Identify which cell holds the provided text, then report its (X, Y) central coordinate. 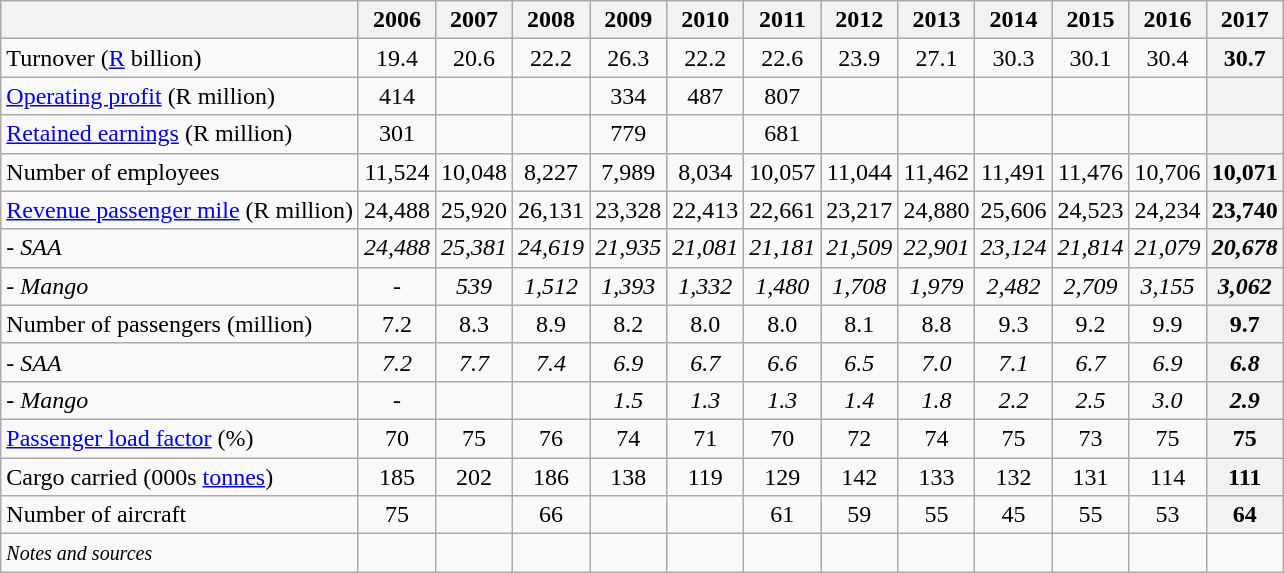
138 (628, 477)
21,509 (860, 248)
7.4 (552, 362)
1.8 (936, 400)
53 (1168, 515)
129 (782, 477)
111 (1244, 477)
27.1 (936, 58)
21,079 (1168, 248)
2017 (1244, 20)
2,482 (1014, 286)
30.1 (1090, 58)
1,708 (860, 286)
76 (552, 438)
132 (1014, 477)
61 (782, 515)
Turnover (R billion) (180, 58)
22,413 (706, 210)
45 (1014, 515)
2009 (628, 20)
24,619 (552, 248)
2,709 (1090, 286)
23,124 (1014, 248)
6.6 (782, 362)
21,081 (706, 248)
1,480 (782, 286)
6.8 (1244, 362)
20,678 (1244, 248)
114 (1168, 477)
9.7 (1244, 324)
11,476 (1090, 172)
10,706 (1168, 172)
8,227 (552, 172)
202 (474, 477)
11,491 (1014, 172)
Passenger load factor (%) (180, 438)
2013 (936, 20)
59 (860, 515)
7.0 (936, 362)
66 (552, 515)
301 (396, 134)
22,901 (936, 248)
21,814 (1090, 248)
2010 (706, 20)
Revenue passenger mile (R million) (180, 210)
21,181 (782, 248)
11,524 (396, 172)
72 (860, 438)
Number of employees (180, 172)
23,328 (628, 210)
23.9 (860, 58)
10,057 (782, 172)
23,740 (1244, 210)
21,935 (628, 248)
7.7 (474, 362)
2008 (552, 20)
71 (706, 438)
30.4 (1168, 58)
8,034 (706, 172)
8.9 (552, 324)
30.7 (1244, 58)
7,989 (628, 172)
25,606 (1014, 210)
334 (628, 96)
24,523 (1090, 210)
20.6 (474, 58)
23,217 (860, 210)
539 (474, 286)
779 (628, 134)
807 (782, 96)
2007 (474, 20)
Operating profit (R million) (180, 96)
2.9 (1244, 400)
26,131 (552, 210)
487 (706, 96)
3,062 (1244, 286)
25,920 (474, 210)
8.3 (474, 324)
Cargo carried (000s tonnes) (180, 477)
8.8 (936, 324)
19.4 (396, 58)
11,044 (860, 172)
24,234 (1168, 210)
10,048 (474, 172)
2.5 (1090, 400)
2012 (860, 20)
1,512 (552, 286)
26.3 (628, 58)
1.5 (628, 400)
9.2 (1090, 324)
22,661 (782, 210)
2011 (782, 20)
1,393 (628, 286)
9.9 (1168, 324)
Notes and sources (180, 553)
25,381 (474, 248)
30.3 (1014, 58)
6.5 (860, 362)
3.0 (1168, 400)
2016 (1168, 20)
131 (1090, 477)
10,071 (1244, 172)
Number of aircraft (180, 515)
24,880 (936, 210)
Number of passengers (million) (180, 324)
2006 (396, 20)
73 (1090, 438)
3,155 (1168, 286)
8.1 (860, 324)
8.2 (628, 324)
1,332 (706, 286)
2015 (1090, 20)
1.4 (860, 400)
64 (1244, 515)
1,979 (936, 286)
7.1 (1014, 362)
2.2 (1014, 400)
2014 (1014, 20)
681 (782, 134)
11,462 (936, 172)
133 (936, 477)
22.6 (782, 58)
Retained earnings (R million) (180, 134)
119 (706, 477)
186 (552, 477)
185 (396, 477)
142 (860, 477)
414 (396, 96)
9.3 (1014, 324)
